Locate the cell with the specified text and output its (x, y) center coordinate. 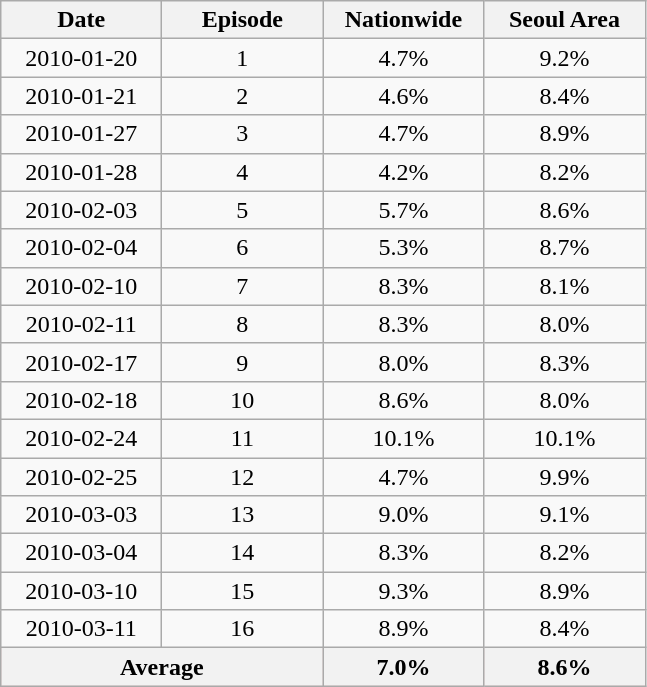
2 (242, 96)
7 (242, 286)
9.2% (564, 58)
12 (242, 477)
8.1% (564, 286)
Date (82, 20)
2010-02-17 (82, 362)
2010-03-03 (82, 515)
11 (242, 438)
2010-01-21 (82, 96)
7.0% (404, 667)
8 (242, 324)
Episode (242, 20)
5.7% (404, 210)
9 (242, 362)
4 (242, 172)
2010-02-24 (82, 438)
2010-03-11 (82, 629)
6 (242, 248)
2010-01-28 (82, 172)
4.6% (404, 96)
2010-02-04 (82, 248)
9.3% (404, 591)
15 (242, 591)
2010-03-04 (82, 553)
8.7% (564, 248)
2010-01-20 (82, 58)
2010-02-03 (82, 210)
3 (242, 134)
5.3% (404, 248)
9.9% (564, 477)
13 (242, 515)
2010-02-18 (82, 400)
Average (162, 667)
Nationwide (404, 20)
1 (242, 58)
2010-01-27 (82, 134)
2010-02-25 (82, 477)
Seoul Area (564, 20)
14 (242, 553)
16 (242, 629)
10 (242, 400)
2010-03-10 (82, 591)
9.1% (564, 515)
2010-02-11 (82, 324)
5 (242, 210)
2010-02-10 (82, 286)
9.0% (404, 515)
4.2% (404, 172)
